Return (x, y) of the center of cell containing provided text 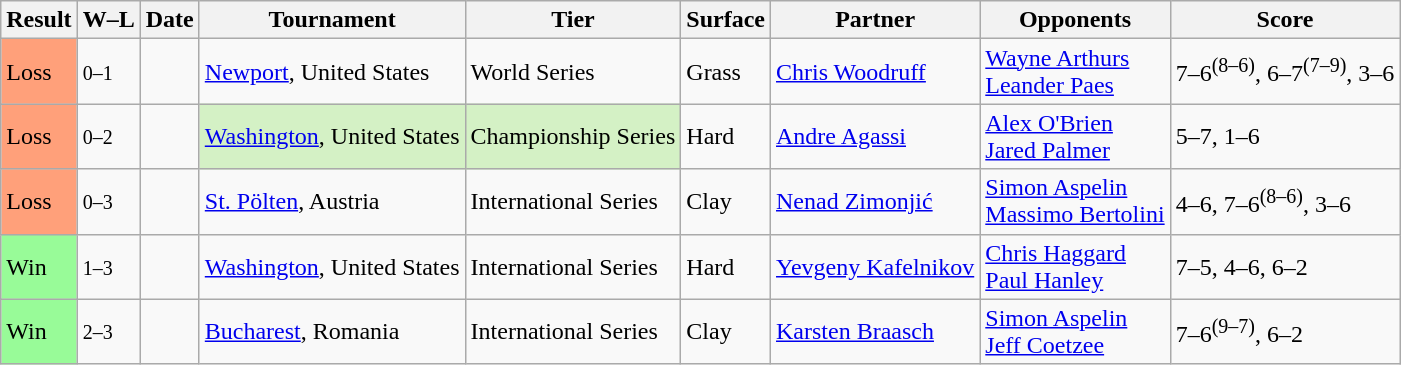
5–7, 1–6 (1285, 136)
7–6(9–7), 6–2 (1285, 332)
Chris Haggard Paul Hanley (1075, 266)
Andre Agassi (874, 136)
Result (39, 20)
Simon Aspelin Massimo Bertolini (1075, 202)
W–L (108, 20)
0–2 (108, 136)
Opponents (1075, 20)
Wayne Arthurs Leander Paes (1075, 72)
0–1 (108, 72)
Simon Aspelin Jeff Coetzee (1075, 332)
Surface (726, 20)
1–3 (108, 266)
Nenad Zimonjić (874, 202)
Tournament (332, 20)
Championship Series (573, 136)
St. Pölten, Austria (332, 202)
Alex O'Brien Jared Palmer (1075, 136)
7–6(8–6), 6–7(7–9), 3–6 (1285, 72)
0–3 (108, 202)
Tier (573, 20)
Partner (874, 20)
2–3 (108, 332)
World Series (573, 72)
Chris Woodruff (874, 72)
4–6, 7–6(8–6), 3–6 (1285, 202)
Bucharest, Romania (332, 332)
7–5, 4–6, 6–2 (1285, 266)
Yevgeny Kafelnikov (874, 266)
Date (170, 20)
Karsten Braasch (874, 332)
Newport, United States (332, 72)
Score (1285, 20)
Grass (726, 72)
